Extract the [X, Y] coordinate from the center of the cell holding the provided text.  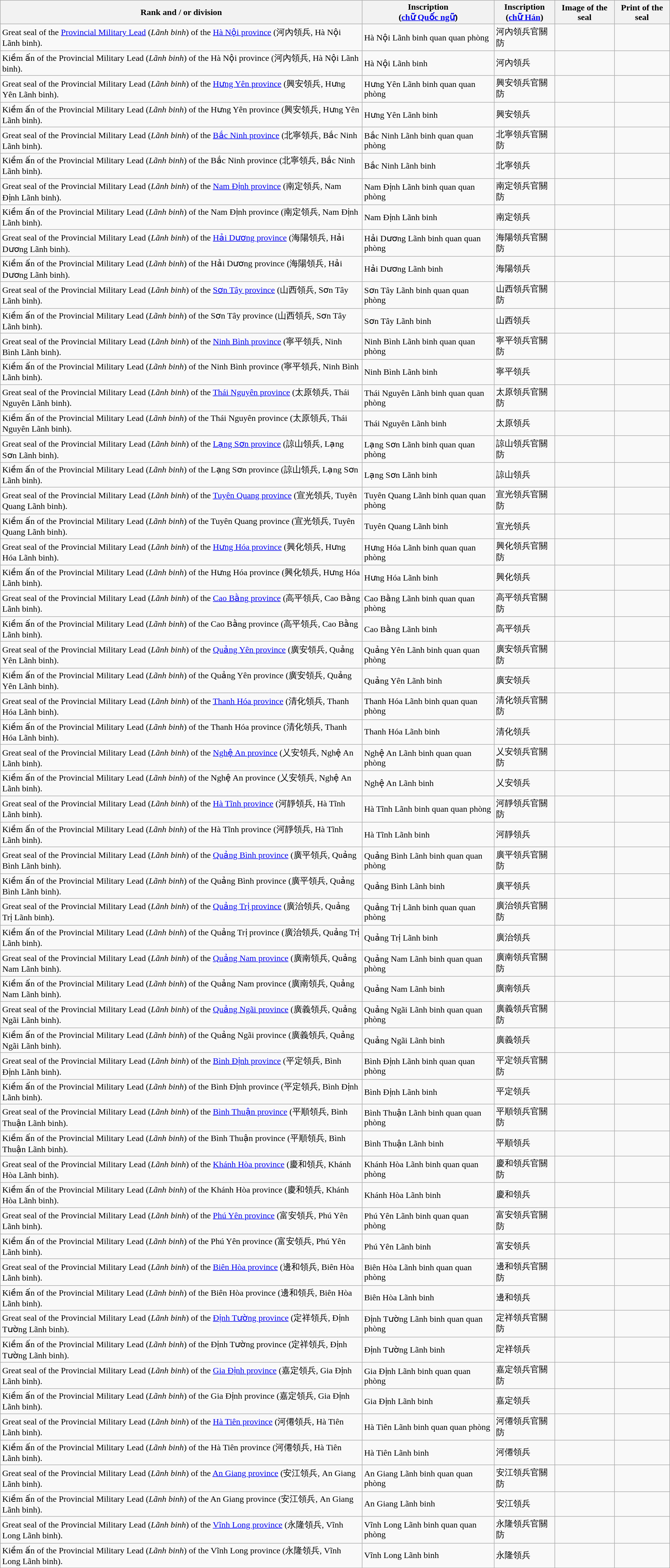
Nghệ An Lãnh binh quan quan phòng [428, 758]
Great seal of the Provincial Military Lead (Lãnh binh) of the Lạng Sơn province (諒山領兵, Lạng Sơn Lãnh binh). [181, 449]
Great seal of the Provincial Military Lead (Lãnh binh) of the Bình Định province (平定領兵, Bình Định Lãnh binh). [181, 1066]
乂安領兵官關防 [524, 758]
Cao Bằng Lãnh binh [428, 629]
Lạng Sơn Lãnh binh [428, 475]
Great seal of the Provincial Military Lead (Lãnh binh) of the Hưng Yên province (興安領兵, Hưng Yên Lãnh binh). [181, 89]
平順領兵 [524, 1143]
定祥領兵 [524, 1349]
Great seal of the Provincial Military Lead (Lãnh binh) of the Định Tường province (定祥領兵, Định Tường Lãnh binh). [181, 1324]
Kiềm ấn of the Provincial Military Lead (Lãnh binh) of the Vĩnh Long province (永隆領兵, Vĩnh Long Lãnh binh). [181, 1555]
廣平領兵 [524, 886]
Ninh Bình Lãnh binh quan quan phòng [428, 346]
平定領兵 [524, 1092]
Great seal of the Provincial Military Lead (Lãnh binh) of the Hà Tiên province (河僊領兵, Hà Tiên Lãnh binh). [181, 1427]
寧平領兵官關防 [524, 346]
Kiềm ấn of the Provincial Military Lead (Lãnh binh) of the Phú Yên province (富安領兵, Phú Yên Lãnh binh). [181, 1247]
廣平領兵官關防 [524, 860]
Great seal of the Provincial Military Lead (Lãnh binh) of the Quảng Yên province (廣安領兵, Quảng Yên Lãnh binh). [181, 655]
河僊領兵官關防 [524, 1427]
南定領兵官關防 [524, 191]
Quảng Ngãi Lãnh binh [428, 1040]
Cao Bằng Lãnh binh quan quan phòng [428, 603]
Great seal of the Provincial Military Lead (Lãnh binh) of the Hà Nội province (河內領兵, Hà Nội Lãnh binh). [181, 37]
Bình Thuận Lãnh binh [428, 1143]
Hà Tiên Lãnh binh [428, 1453]
廣治領兵官關防 [524, 912]
Hải Dương Lãnh binh [428, 269]
Great seal of the Provincial Military Lead (Lãnh binh) of the Bắc Ninh province (北寧領兵, Bắc Ninh Lãnh binh). [181, 140]
廣南領兵 [524, 989]
Great seal of the Provincial Military Lead (Lãnh binh) of the Thanh Hóa province (清化領兵, Thanh Hóa Lãnh binh). [181, 706]
Great seal of the Provincial Military Lead (Lãnh binh) of the Biên Hòa province (邊和領兵, Biên Hòa Lãnh binh). [181, 1272]
Great seal of the Provincial Military Lead (Lãnh binh) of the Quảng Ngãi province (廣義領兵, Quảng Ngãi Lãnh binh). [181, 1015]
Great seal of the Provincial Military Lead (Lãnh binh) of the An Giang province (安江領兵, An Giang Lãnh binh). [181, 1478]
Kiềm ấn of the Provincial Military Lead (Lãnh binh) of the Ninh Bình province (寧平領兵, Ninh Bình Lãnh binh). [181, 372]
海陽領兵官關防 [524, 243]
Quảng Yên Lãnh binh [428, 680]
南定領兵 [524, 217]
河靜領兵官關防 [524, 809]
高平領兵官關防 [524, 603]
Biên Hòa Lãnh binh quan quan phòng [428, 1272]
慶和領兵 [524, 1195]
興安領兵 [524, 115]
北寧領兵官關防 [524, 140]
Tuyên Quang Lãnh binh quan quan phòng [428, 500]
Kiềm ấn of the Provincial Military Lead (Lãnh binh) of the An Giang province (安江領兵, An Giang Lãnh binh). [181, 1504]
Kiềm ấn of the Provincial Military Lead (Lãnh binh) of the Bình Thuận province (平順領兵, Bình Thuận Lãnh binh). [181, 1143]
宣光領兵官關防 [524, 500]
Great seal of the Provincial Military Lead (Lãnh binh) of the Hà Tĩnh province (河靜領兵, Hà Tĩnh Lãnh binh). [181, 809]
Quảng Bình Lãnh binh quan quan phòng [428, 860]
Great seal of the Provincial Military Lead (Lãnh binh) of the Sơn Tây province (山西領兵, Sơn Tây Lãnh binh). [181, 295]
富安領兵 [524, 1247]
Kiềm ấn of the Provincial Military Lead (Lãnh binh) of the Lạng Sơn province (諒山領兵, Lạng Sơn Lãnh binh). [181, 475]
慶和領兵官關防 [524, 1169]
An Giang Lãnh binh quan quan phòng [428, 1478]
興化領兵 [524, 578]
Great seal of the Provincial Military Lead (Lãnh binh) of the Tuyên Quang province (宣光領兵, Tuyên Quang Lãnh binh). [181, 500]
Kiềm ấn of the Provincial Military Lead (Lãnh binh) of the Bình Định province (平定領兵, Bình Định Lãnh binh). [181, 1092]
Great seal of the Provincial Military Lead (Lãnh binh) of the Cao Bằng province (高平領兵, Cao Bằng Lãnh binh). [181, 603]
Great seal of the Provincial Military Lead (Lãnh binh) of the Hải Dương province (海陽領兵, Hải Dương Lãnh binh). [181, 243]
Great seal of the Provincial Military Lead (Lãnh binh) of the Gia Định province (嘉定領兵, Gia Định Lãnh binh). [181, 1375]
Print of the seal [642, 12]
河內領兵 [524, 63]
Kiềm ấn of the Provincial Military Lead (Lãnh binh) of the Quảng Bình province (廣平領兵, Quảng Bình Lãnh binh). [181, 886]
Nghệ An Lãnh binh [428, 783]
Vĩnh Long Lãnh binh quan quan phòng [428, 1530]
Great seal of the Provincial Military Lead (Lãnh binh) of the Hưng Hóa province (興化領兵, Hưng Hóa Lãnh binh). [181, 552]
Kiềm ấn of the Provincial Military Lead (Lãnh binh) of the Định Tường province (定祥領兵, Định Tường Lãnh binh). [181, 1349]
廣義領兵 [524, 1040]
Kiềm ấn of the Provincial Military Lead (Lãnh binh) of the Hà Nội province (河內領兵, Hà Nội Lãnh binh). [181, 63]
北寧領兵 [524, 166]
興化領兵官關防 [524, 552]
Sơn Tây Lãnh binh [428, 321]
河靜領兵 [524, 835]
諒山領兵 [524, 475]
Kiềm ấn of the Provincial Military Lead (Lãnh binh) of the Quảng Yên province (廣安領兵, Quảng Yên Lãnh binh). [181, 680]
Biên Hòa Lãnh binh [428, 1298]
Hà Nội Lãnh binh [428, 63]
平順領兵官關防 [524, 1117]
Kiềm ấn of the Provincial Military Lead (Lãnh binh) of the Hà Tĩnh province (河靜領兵, Hà Tĩnh Lãnh binh). [181, 835]
廣安領兵 [524, 680]
An Giang Lãnh binh [428, 1504]
Quảng Yên Lãnh binh quan quan phòng [428, 655]
嘉定領兵 [524, 1401]
Gia Định Lãnh binh [428, 1401]
Kiềm ấn of the Provincial Military Lead (Lãnh binh) of the Nghệ An province (乂安領兵, Nghệ An Lãnh binh). [181, 783]
Kiềm ấn of the Provincial Military Lead (Lãnh binh) of the Hưng Yên province (興安領兵, Hưng Yên Lãnh binh). [181, 115]
Phú Yên Lãnh binh quan quan phòng [428, 1221]
高平領兵 [524, 629]
邊和領兵 [524, 1298]
Kiềm ấn of the Provincial Military Lead (Lãnh binh) of the Thái Nguyên province (太原領兵, Thái Nguyên Lãnh binh). [181, 423]
Kiềm ấn of the Provincial Military Lead (Lãnh binh) of the Khánh Hòa province (慶和領兵, Khánh Hòa Lãnh binh). [181, 1195]
Great seal of the Provincial Military Lead (Lãnh binh) of the Phú Yên province (富安領兵, Phú Yên Lãnh binh). [181, 1221]
Quảng Nam Lãnh binh quan quan phòng [428, 963]
Gia Định Lãnh binh quan quan phòng [428, 1375]
安江領兵 [524, 1504]
Khánh Hòa Lãnh binh quan quan phòng [428, 1169]
Kiềm ấn of the Provincial Military Lead (Lãnh binh) of the Gia Định province (嘉定領兵, Gia Định Lãnh binh). [181, 1401]
Kiềm ấn of the Provincial Military Lead (Lãnh binh) of the Hà Tiên province (河僊領兵, Hà Tiên Lãnh binh). [181, 1453]
Bình Định Lãnh binh quan quan phòng [428, 1066]
Great seal of the Provincial Military Lead (Lãnh binh) of the Quảng Trị province (廣治領兵, Quảng Trị Lãnh binh). [181, 912]
太原領兵 [524, 423]
Bắc Ninh Lãnh binh quan quan phòng [428, 140]
河內領兵官關防 [524, 37]
Kiềm ấn of the Provincial Military Lead (Lãnh binh) of the Quảng Trị province (廣治領兵, Quảng Trị Lãnh binh). [181, 937]
Kiềm ấn of the Provincial Military Lead (Lãnh binh) of the Nam Định province (南定領兵, Nam Định Lãnh binh). [181, 217]
Tuyên Quang Lãnh binh [428, 526]
邊和領兵官關防 [524, 1272]
富安領兵官關防 [524, 1221]
Bình Định Lãnh binh [428, 1092]
Kiềm ấn of the Provincial Military Lead (Lãnh binh) of the Quảng Ngãi province (廣義領兵, Quảng Ngãi Lãnh binh). [181, 1040]
Thanh Hóa Lãnh binh quan quan phòng [428, 706]
Kiềm ấn of the Provincial Military Lead (Lãnh binh) of the Thanh Hóa province (清化領兵, Thanh Hóa Lãnh binh). [181, 732]
Rank and / or division [181, 12]
Kiềm ấn of the Provincial Military Lead (Lãnh binh) of the Sơn Tây province (山西領兵, Sơn Tây Lãnh binh). [181, 321]
Thanh Hóa Lãnh binh [428, 732]
Great seal of the Provincial Military Lead (Lãnh binh) of the Khánh Hòa province (慶和領兵, Khánh Hòa Lãnh binh). [181, 1169]
乂安領兵 [524, 783]
Inscription(chữ Quốc ngữ) [428, 12]
Quảng Ngãi Lãnh binh quan quan phòng [428, 1015]
Great seal of the Provincial Military Lead (Lãnh binh) of the Quảng Nam province (廣南領兵, Quảng Nam Lãnh binh). [181, 963]
Great seal of the Provincial Military Lead (Lãnh binh) of the Ninh Bình province (寧平領兵, Ninh Bình Lãnh binh). [181, 346]
平定領兵官關防 [524, 1066]
清化領兵 [524, 732]
Hưng Hóa Lãnh binh quan quan phòng [428, 552]
Thái Nguyên Lãnh binh quan quan phòng [428, 398]
Sơn Tây Lãnh binh quan quan phòng [428, 295]
永隆領兵官關防 [524, 1530]
興安領兵官關防 [524, 89]
Kiềm ấn of the Provincial Military Lead (Lãnh binh) of the Tuyên Quang province (宣光領兵, Tuyên Quang Lãnh binh). [181, 526]
Quảng Trị Lãnh binh quan quan phòng [428, 912]
Nam Định Lãnh binh [428, 217]
Kiềm ấn of the Provincial Military Lead (Lãnh binh) of the Hưng Hóa province (興化領兵, Hưng Hóa Lãnh binh). [181, 578]
Hưng Hóa Lãnh binh [428, 578]
Quảng Bình Lãnh binh [428, 886]
Hưng Yên Lãnh binh quan quan phòng [428, 89]
廣南領兵官關防 [524, 963]
河僊領兵 [524, 1453]
諒山領兵官關防 [524, 449]
Khánh Hòa Lãnh binh [428, 1195]
嘉定領兵官關防 [524, 1375]
Great seal of the Provincial Military Lead (Lãnh binh) of the Thái Nguyên province (太原領兵, Thái Nguyên Lãnh binh). [181, 398]
清化領兵官關防 [524, 706]
Lạng Sơn Lãnh binh quan quan phòng [428, 449]
Kiềm ấn of the Provincial Military Lead (Lãnh binh) of the Bắc Ninh province (北寧領兵, Bắc Ninh Lãnh binh). [181, 166]
Inscription(chữ Hán) [524, 12]
海陽領兵 [524, 269]
Ninh Bình Lãnh binh [428, 372]
寧平領兵 [524, 372]
Kiềm ấn of the Provincial Military Lead (Lãnh binh) of the Biên Hòa province (邊和領兵, Biên Hòa Lãnh binh). [181, 1298]
Great seal of the Provincial Military Lead (Lãnh binh) of the Nam Định province (南定領兵, Nam Định Lãnh binh). [181, 191]
Thái Nguyên Lãnh binh [428, 423]
Hà Tĩnh Lãnh binh [428, 835]
定祥領兵官關防 [524, 1324]
Vĩnh Long Lãnh binh [428, 1555]
安江領兵官關防 [524, 1478]
宣光領兵 [524, 526]
Hà Nội Lãnh binh quan quan phòng [428, 37]
Nam Định Lãnh binh quan quan phòng [428, 191]
Image of the seal [584, 12]
Kiềm ấn of the Provincial Military Lead (Lãnh binh) of the Cao Bằng province (高平領兵, Cao Bằng Lãnh binh). [181, 629]
Great seal of the Provincial Military Lead (Lãnh binh) of the Quảng Bình province (廣平領兵, Quảng Bình Lãnh binh). [181, 860]
Định Tường Lãnh binh quan quan phòng [428, 1324]
廣治領兵 [524, 937]
Great seal of the Provincial Military Lead (Lãnh binh) of the Nghệ An province (乂安領兵, Nghệ An Lãnh binh). [181, 758]
廣安領兵官關防 [524, 655]
Kiềm ấn of the Provincial Military Lead (Lãnh binh) of the Hải Dương province (海陽領兵, Hải Dương Lãnh binh). [181, 269]
Great seal of the Provincial Military Lead (Lãnh binh) of the Bình Thuận province (平順領兵, Bình Thuận Lãnh binh). [181, 1117]
Quảng Nam Lãnh binh [428, 989]
Quảng Trị Lãnh binh [428, 937]
Định Tường Lãnh binh [428, 1349]
山西領兵 [524, 321]
Great seal of the Provincial Military Lead (Lãnh binh) of the Vĩnh Long province (永隆領兵, Vĩnh Long Lãnh binh). [181, 1530]
太原領兵官關防 [524, 398]
Phú Yên Lãnh binh [428, 1247]
Hà Tĩnh Lãnh binh quan quan phòng [428, 809]
Kiềm ấn of the Provincial Military Lead (Lãnh binh) of the Quảng Nam province (廣南領兵, Quảng Nam Lãnh binh). [181, 989]
Hà Tiên Lãnh binh quan quan phòng [428, 1427]
山西領兵官關防 [524, 295]
廣義領兵官關防 [524, 1015]
永隆領兵 [524, 1555]
Hải Dương Lãnh binh quan quan phòng [428, 243]
Bắc Ninh Lãnh binh [428, 166]
Hưng Yên Lãnh binh [428, 115]
Bình Thuận Lãnh binh quan quan phòng [428, 1117]
